Scan for the cell matching the given text and deliver its [X, Y] coordinate at center. 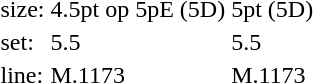
5.5 [138, 42]
